For the text-containing cell, return its midpoint in (x, y) coordinate format. 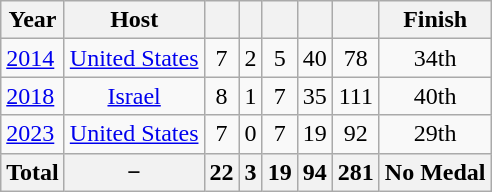
2014 (33, 58)
22 (222, 172)
No Medal (435, 172)
111 (356, 96)
− (134, 172)
8 (222, 96)
92 (356, 134)
Israel (134, 96)
2023 (33, 134)
Total (33, 172)
5 (280, 58)
29th (435, 134)
1 (250, 96)
2018 (33, 96)
Host (134, 20)
35 (314, 96)
2 (250, 58)
78 (356, 58)
40 (314, 58)
0 (250, 134)
3 (250, 172)
40th (435, 96)
Year (33, 20)
281 (356, 172)
34th (435, 58)
94 (314, 172)
Finish (435, 20)
